Locate the cell with the specified text and output its [X, Y] center coordinate. 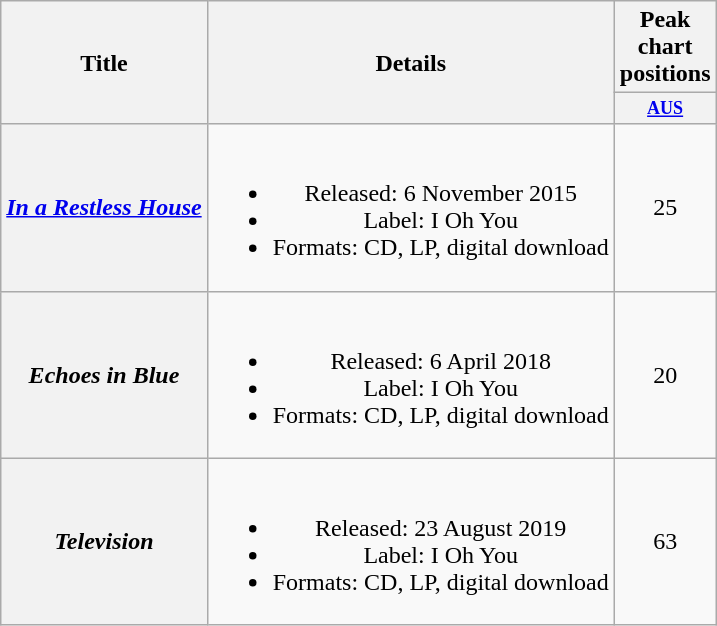
20 [665, 374]
Title [104, 62]
Released: 6 November 2015Label: I Oh YouFormats: CD, LP, digital download [410, 208]
AUS [665, 108]
Released: 6 April 2018Label: I Oh YouFormats: CD, LP, digital download [410, 374]
Television [104, 542]
63 [665, 542]
Details [410, 62]
25 [665, 208]
Released: 23 August 2019Label: I Oh YouFormats: CD, LP, digital download [410, 542]
Echoes in Blue [104, 374]
Peak chart positions [665, 47]
In a Restless House [104, 208]
